Identify which cell holds the provided text, then report its [x, y] central coordinate. 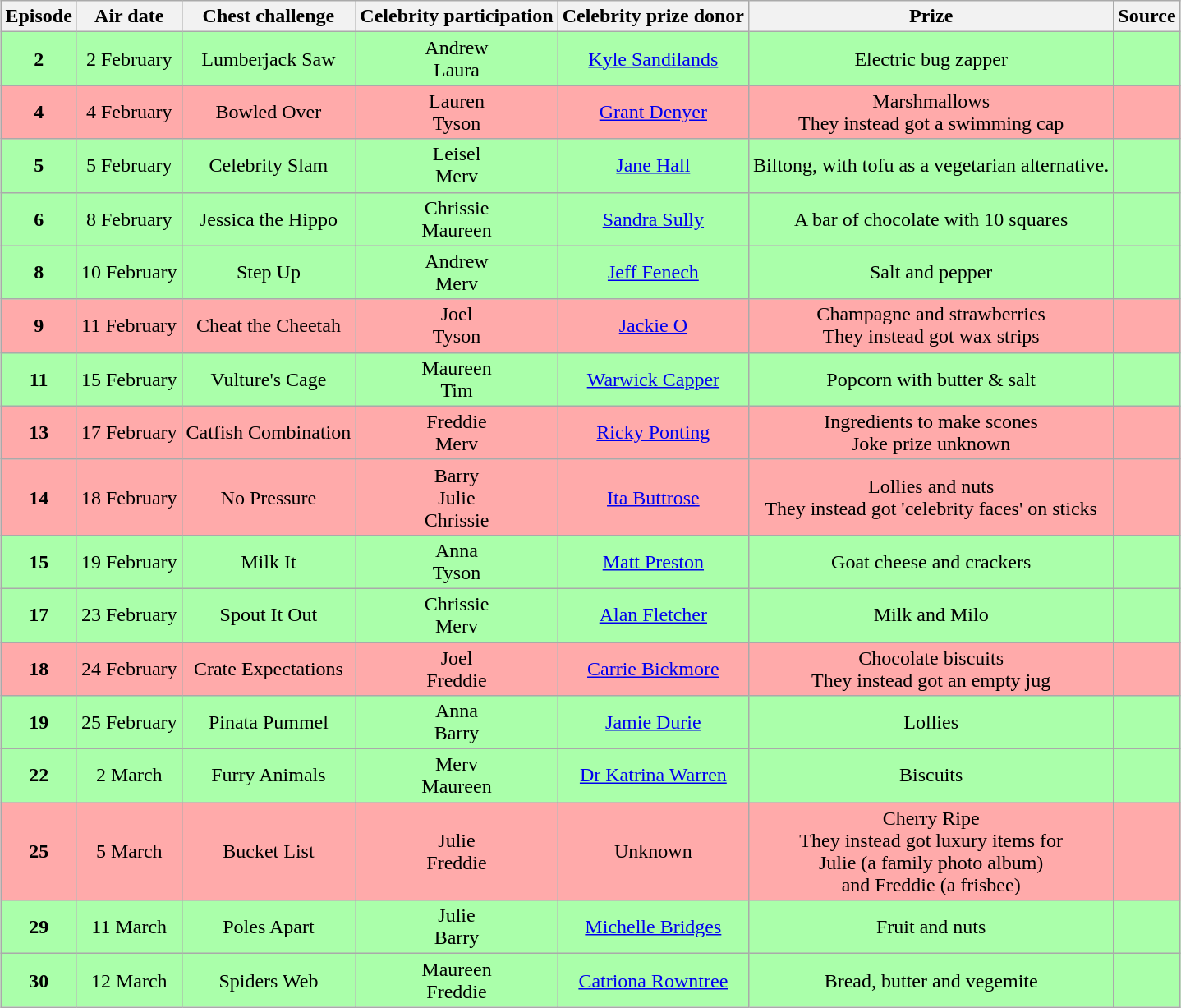
2 February [129, 59]
Jane Hall [653, 166]
Alan Fletcher [653, 614]
AndrewLaura [457, 59]
Pinata Pummel [269, 723]
Biltong, with tofu as a vegetarian alternative. [931, 166]
Episode [39, 16]
JoelTyson [457, 325]
Furry Animals [269, 776]
25 February [129, 723]
6 [39, 219]
Catriona Rowntree [653, 981]
Chocolate biscuitsThey instead got an empty jug [931, 669]
JoelFreddie [457, 669]
Sandra Sully [653, 219]
AnnaBarry [457, 723]
18 [39, 669]
Unknown [653, 851]
12 March [129, 981]
Crate Expectations [269, 669]
Vulture's Cage [269, 380]
Milk It [269, 562]
22 [39, 776]
JulieBarry [457, 927]
8 [39, 273]
17 [39, 614]
10 February [129, 273]
AndrewMerv [457, 273]
No Pressure [269, 497]
MarshmallowsThey instead got a swimming cap [931, 112]
23 February [129, 614]
Lumberjack Saw [269, 59]
ChrissieMerv [457, 614]
Matt Preston [653, 562]
ChrissieMaureen [457, 219]
JulieFreddie [457, 851]
Milk and Milo [931, 614]
5 March [129, 851]
Celebrity prize donor [653, 16]
2 [39, 59]
8 February [129, 219]
Jackie O [653, 325]
Spiders Web [269, 981]
17 February [129, 432]
29 [39, 927]
Warwick Capper [653, 380]
4 February [129, 112]
Spout It Out [269, 614]
Source [1147, 16]
Ingredients to make sconesJoke prize unknown [931, 432]
25 [39, 851]
Poles Apart [269, 927]
Biscuits [931, 776]
Ita Buttrose [653, 497]
Dr Katrina Warren [653, 776]
Celebrity Slam [269, 166]
15 February [129, 380]
15 [39, 562]
Kyle Sandilands [653, 59]
Step Up [269, 273]
Fruit and nuts [931, 927]
LeiselMerv [457, 166]
Electric bug zapper [931, 59]
Salt and pepper [931, 273]
19 February [129, 562]
11 February [129, 325]
AnnaTyson [457, 562]
9 [39, 325]
Celebrity participation [457, 16]
Popcorn with butter & salt [931, 380]
Bucket List [269, 851]
11 March [129, 927]
Bread, butter and vegemite [931, 981]
Chest challenge [269, 16]
Jessica the Hippo [269, 219]
2 March [129, 776]
13 [39, 432]
FreddieMerv [457, 432]
5 February [129, 166]
Air date [129, 16]
MaureenTim [457, 380]
MervMaureen [457, 776]
19 [39, 723]
Catfish Combination [269, 432]
30 [39, 981]
Bowled Over [269, 112]
4 [39, 112]
BarryJulieChrissie [457, 497]
18 February [129, 497]
Cherry RipeThey instead got luxury items for Julie (a family photo album) and Freddie (a frisbee) [931, 851]
LaurenTyson [457, 112]
Lollies and nutsThey instead got 'celebrity faces' on sticks [931, 497]
11 [39, 380]
24 February [129, 669]
Prize [931, 16]
Goat cheese and crackers [931, 562]
Grant Denyer [653, 112]
Jeff Fenech [653, 273]
A bar of chocolate with 10 squares [931, 219]
Lollies [931, 723]
14 [39, 497]
Jamie Durie [653, 723]
Cheat the Cheetah [269, 325]
Michelle Bridges [653, 927]
Ricky Ponting [653, 432]
Champagne and strawberriesThey instead got wax strips [931, 325]
MaureenFreddie [457, 981]
Carrie Bickmore [653, 669]
5 [39, 166]
